Output the (x, y) coordinate of the center of the cell containing the given text.  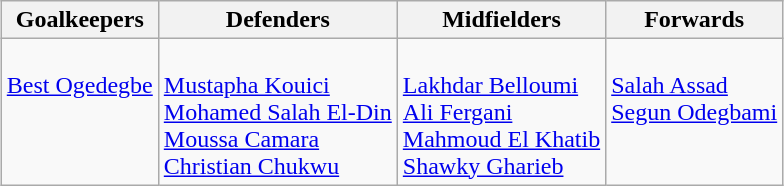
Defenders (278, 20)
Mustapha Kouici Mohamed Salah El-Din Moussa Camara Christian Chukwu (278, 112)
Best Ogedegbe (80, 112)
Midfielders (501, 20)
Goalkeepers (80, 20)
Salah Assad Segun Odegbami (694, 112)
Forwards (694, 20)
Lakhdar Belloumi Ali Fergani Mahmoud El Khatib Shawky Gharieb (501, 112)
